Extract the (X, Y) coordinate from the center of the cell holding the provided text.  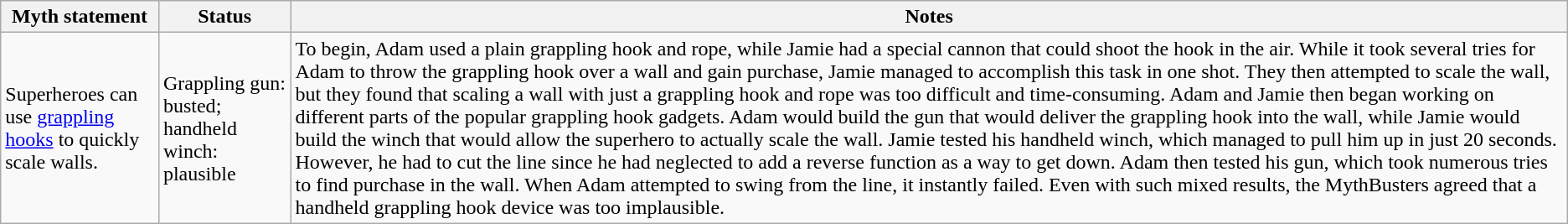
Superheroes can use grappling hooks to quickly scale walls. (80, 128)
Myth statement (80, 17)
Grappling gun: busted; handheld winch: plausible (224, 128)
Notes (929, 17)
Status (224, 17)
